Locate the cell with the specified text and output its (X, Y) center coordinate. 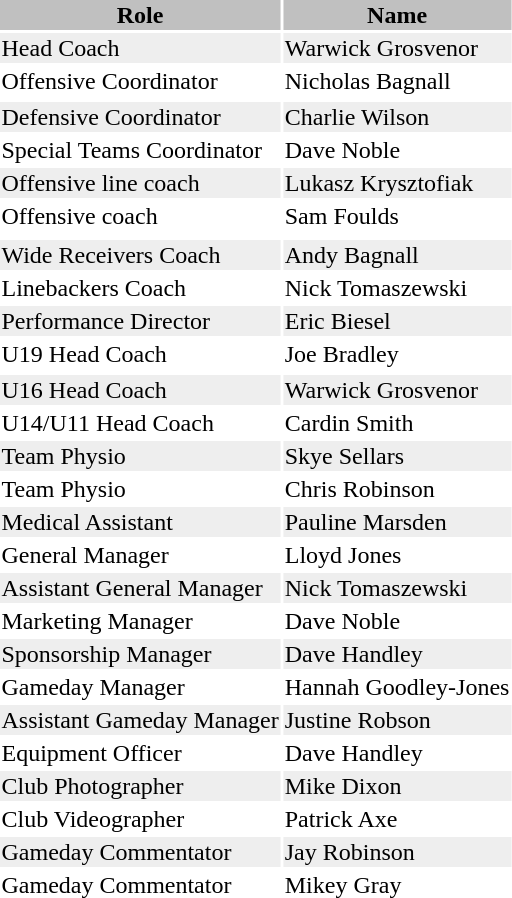
U16 Head Coach (140, 390)
Skye Sellars (397, 456)
Gameday Manager (140, 687)
Role (140, 15)
Andy Bagnall (397, 255)
Marketing Manager (140, 621)
Mike Dixon (397, 786)
Equipment Officer (140, 753)
Defensive Coordinator (140, 117)
Pauline Marsden (397, 522)
Patrick Axe (397, 819)
Special Teams Coordinator (140, 150)
Hannah Goodley-Jones (397, 687)
Medical Assistant (140, 522)
Club Videographer (140, 819)
Charlie Wilson (397, 117)
U19 Head Coach (140, 354)
Gameday Commentator (140, 852)
Wide Receivers Coach (140, 255)
Head Coach (140, 48)
Cardin Smith (397, 423)
Sponsorship Manager (140, 654)
Lukasz Krysztofiak (397, 183)
Linebackers Coach (140, 288)
Club Photographer (140, 786)
Offensive line coach (140, 183)
Performance Director (140, 321)
Assistant Gameday Manager (140, 720)
General Manager (140, 555)
Jay Robinson (397, 852)
Assistant General Manager (140, 588)
Chris Robinson (397, 489)
Nicholas Bagnall (397, 81)
Name (397, 15)
Justine Robson (397, 720)
U14/U11 Head Coach (140, 423)
Offensive coach (140, 216)
Eric Biesel (397, 321)
Sam Foulds (397, 216)
Joe Bradley (397, 354)
Offensive Coordinator (140, 81)
Lloyd Jones (397, 555)
